Capture the cell that displays the provided text and extract its (x, y) central coordinate. 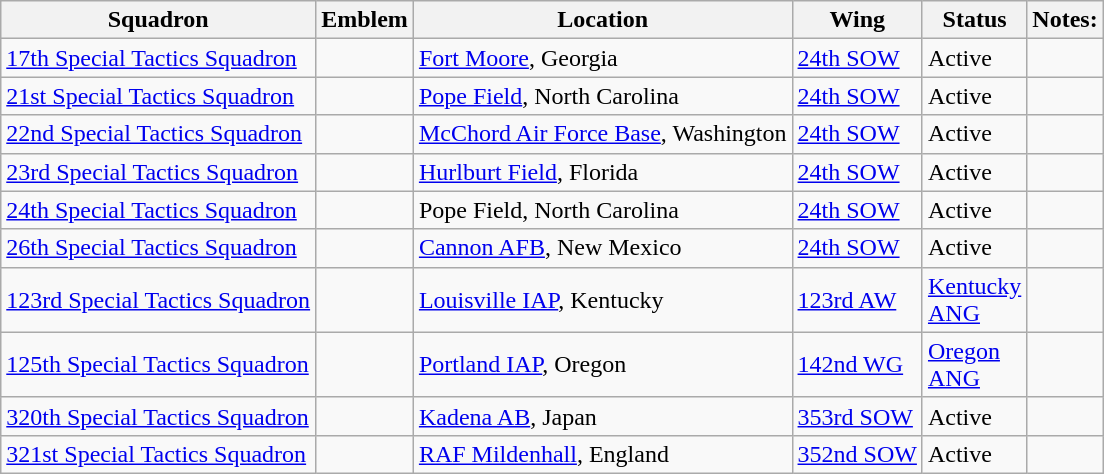
24th Special Tactics Squadron (158, 210)
123rd Special Tactics Squadron (158, 300)
Louisville IAP, Kentucky (602, 300)
OregonANG (974, 364)
Notes: (1065, 20)
RAF Mildenhall, England (602, 454)
320th Special Tactics Squadron (158, 416)
23rd Special Tactics Squadron (158, 172)
26th Special Tactics Squadron (158, 248)
17th Special Tactics Squadron (158, 58)
Location (602, 20)
22nd Special Tactics Squadron (158, 134)
McChord Air Force Base, Washington (602, 134)
352nd SOW (857, 454)
Emblem (365, 20)
KentuckyANG (974, 300)
353rd SOW (857, 416)
21st Special Tactics Squadron (158, 96)
Squadron (158, 20)
125th Special Tactics Squadron (158, 364)
123rd AW (857, 300)
Hurlburt Field, Florida (602, 172)
Fort Moore, Georgia (602, 58)
Kadena AB, Japan (602, 416)
142nd WG (857, 364)
Cannon AFB, New Mexico (602, 248)
Portland IAP, Oregon (602, 364)
321st Special Tactics Squadron (158, 454)
Wing (857, 20)
Status (974, 20)
